Return [X, Y] of the center of cell containing provided text 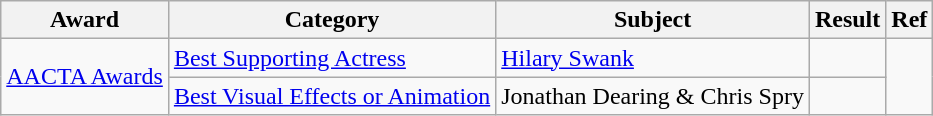
Result [847, 20]
Category [332, 20]
Ref [910, 20]
Best Supporting Actress [332, 58]
Hilary Swank [653, 58]
Award [85, 20]
Best Visual Effects or Animation [332, 96]
Subject [653, 20]
Jonathan Dearing & Chris Spry [653, 96]
AACTA Awards [85, 77]
